From the cell containing the given text, extract its center point as (X, Y) coordinate. 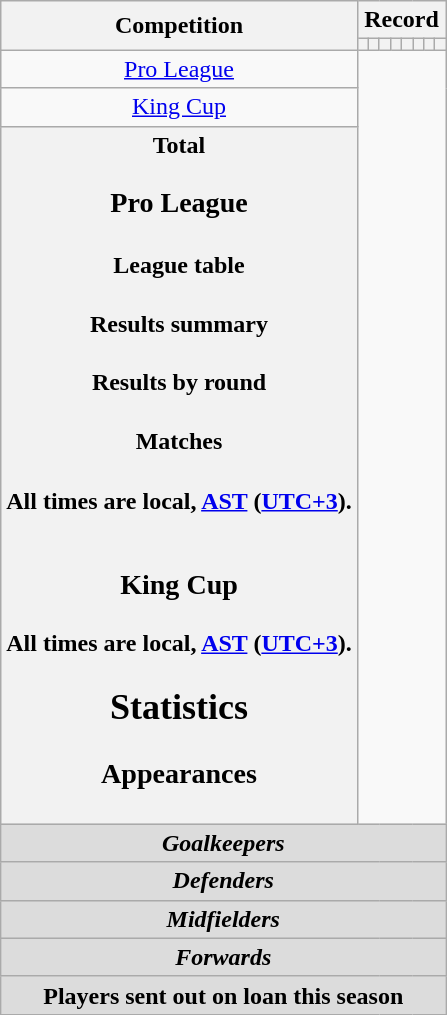
King Cup (180, 107)
Defenders (224, 881)
Players sent out on loan this season (224, 995)
Midfielders (224, 919)
Goalkeepers (224, 843)
Competition (180, 26)
Forwards (224, 957)
Pro League (180, 69)
Record (401, 20)
